From the cell containing the given text, extract its center point as (X, Y) coordinate. 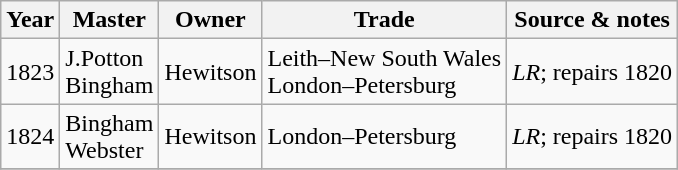
Leith–New South WalesLondon–Petersburg (384, 72)
Year (30, 20)
Trade (384, 20)
1824 (30, 136)
Source & notes (592, 20)
London–Petersburg (384, 136)
1823 (30, 72)
Owner (210, 20)
J.PottonBingham (110, 72)
BinghamWebster (110, 136)
Master (110, 20)
